Extract the (x, y) coordinate from the center of the cell holding the provided text.  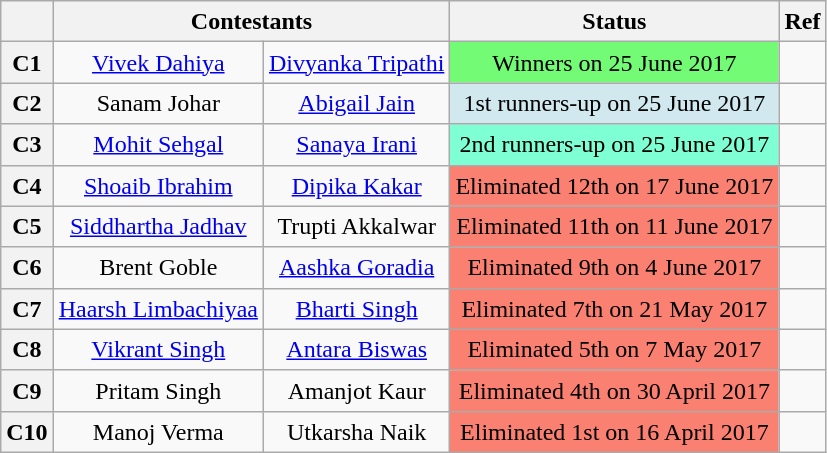
Antara Biswas (356, 350)
C10 (27, 432)
Shoaib Ibrahim (158, 186)
Sanam Johar (158, 104)
Eliminated 9th on 4 June 2017 (614, 268)
Eliminated 7th on 21 May 2017 (614, 308)
Amanjot Kaur (356, 390)
C9 (27, 390)
Brent Goble (158, 268)
C7 (27, 308)
Aashka Goradia (356, 268)
Eliminated 1st on 16 April 2017 (614, 432)
C2 (27, 104)
Bharti Singh (356, 308)
C3 (27, 144)
C5 (27, 226)
1st runners-up on 25 June 2017 (614, 104)
Vivek Dahiya (158, 62)
Eliminated 4th on 30 April 2017 (614, 390)
Eliminated 11th on 11 June 2017 (614, 226)
Contestants (252, 22)
Winners on 25 June 2017 (614, 62)
Haarsh Limbachiyaa (158, 308)
Divyanka Tripathi (356, 62)
Status (614, 22)
2nd runners-up on 25 June 2017 (614, 144)
Vikrant Singh (158, 350)
Pritam Singh (158, 390)
Manoj Verma (158, 432)
Abigail Jain (356, 104)
Mohit Sehgal (158, 144)
Sanaya Irani (356, 144)
Ref (802, 22)
C6 (27, 268)
Siddhartha Jadhav (158, 226)
Eliminated 12th on 17 June 2017 (614, 186)
Utkarsha Naik (356, 432)
Dipika Kakar (356, 186)
C1 (27, 62)
Trupti Akkalwar (356, 226)
C4 (27, 186)
Eliminated 5th on 7 May 2017 (614, 350)
C8 (27, 350)
